Scan for the cell matching the given text and deliver its (x, y) coordinate at center. 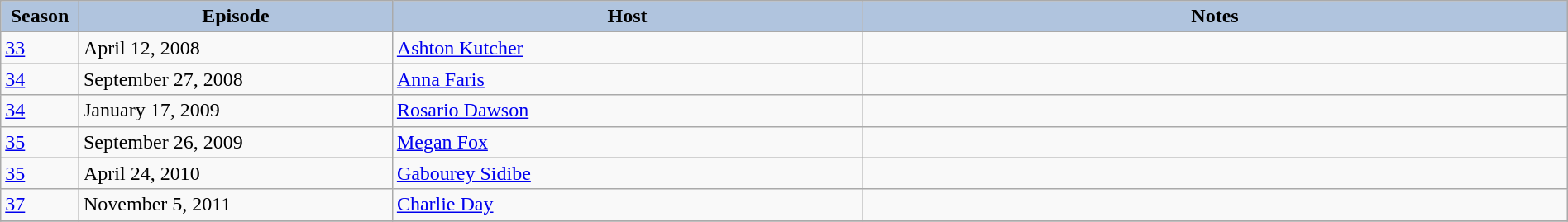
Megan Fox (627, 142)
Season (40, 17)
November 5, 2011 (235, 205)
Gabourey Sidibe (627, 173)
Host (627, 17)
Episode (235, 17)
Charlie Day (627, 205)
33 (40, 48)
Notes (1216, 17)
January 17, 2009 (235, 111)
April 24, 2010 (235, 173)
April 12, 2008 (235, 48)
September 26, 2009 (235, 142)
September 27, 2008 (235, 79)
Ashton Kutcher (627, 48)
Rosario Dawson (627, 111)
Anna Faris (627, 79)
37 (40, 205)
